Provide the (X, Y) coordinate of the cell's center where the given text is located.  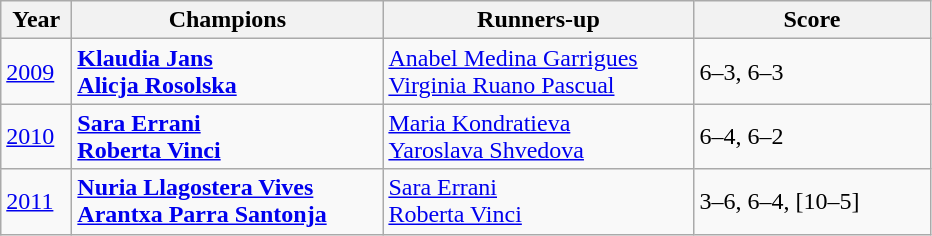
Score (812, 20)
Klaudia Jans Alicja Rosolska (228, 72)
Maria Kondratieva Yaroslava Shvedova (538, 136)
Champions (228, 20)
Nuria Llagostera Vives Arantxa Parra Santonja (228, 202)
2009 (36, 72)
6–3, 6–3 (812, 72)
3–6, 6–4, [10–5] (812, 202)
Year (36, 20)
6–4, 6–2 (812, 136)
2010 (36, 136)
Runners-up (538, 20)
Anabel Medina Garrigues Virginia Ruano Pascual (538, 72)
2011 (36, 202)
